Output the [x, y] coordinate of the center of the cell containing the given text.  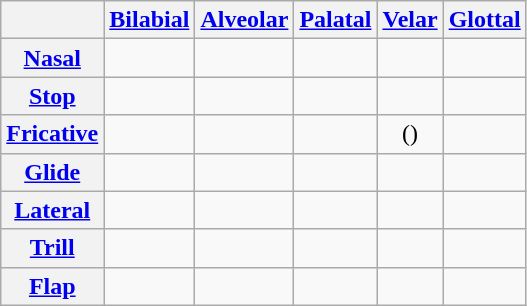
Glottal [484, 20]
Nasal [52, 58]
Trill [52, 248]
Palatal [336, 20]
Alveolar [244, 20]
Fricative [52, 134]
Bilabial [150, 20]
Flap [52, 286]
Glide [52, 172]
() [410, 134]
Stop [52, 96]
Velar [410, 20]
Lateral [52, 210]
